Locate the cell with the specified text and output its [x, y] center coordinate. 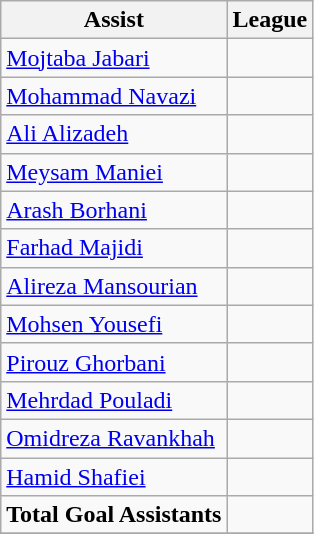
Omidreza Ravankhah [114, 438]
Arash Borhani [114, 210]
Assist [114, 20]
Meysam Maniei [114, 172]
Ali Alizadeh [114, 134]
Mohammad Navazi [114, 96]
League [270, 20]
Farhad Majidi [114, 248]
Pirouz Ghorbani [114, 362]
Mohsen Yousefi [114, 324]
Total Goal Assistants [114, 515]
Mehrdad Pouladi [114, 400]
Alireza Mansourian [114, 286]
Mojtaba Jabari [114, 58]
Hamid Shafiei [114, 477]
